Capture the cell that displays the provided text and extract its [X, Y] central coordinate. 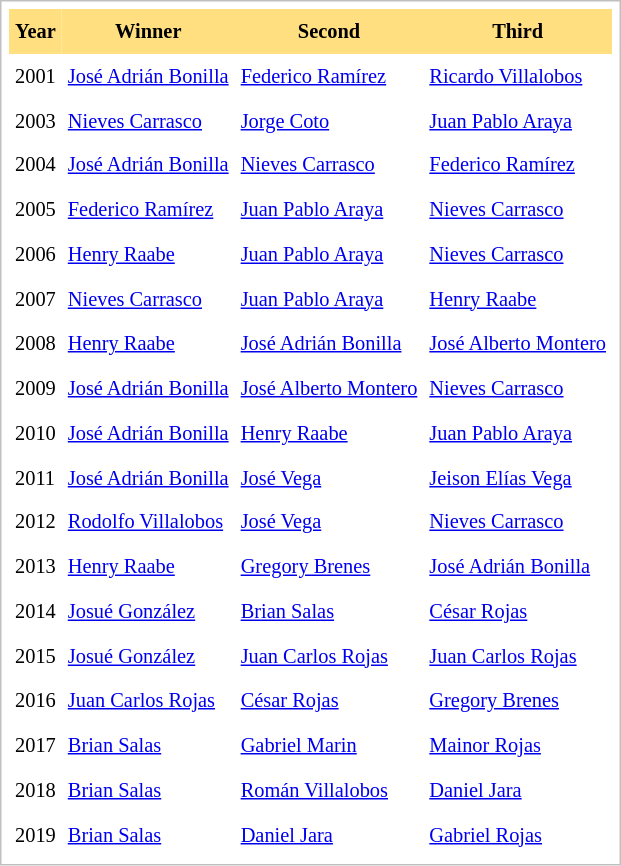
Jorge Coto [330, 120]
2014 [36, 612]
2019 [36, 834]
2015 [36, 656]
2007 [36, 300]
2013 [36, 566]
Second [330, 32]
2012 [36, 522]
2005 [36, 210]
Gabriel Marin [330, 746]
Winner [148, 32]
2016 [36, 700]
Third [518, 32]
Rodolfo Villalobos [148, 522]
2006 [36, 254]
Román Villalobos [330, 790]
2008 [36, 344]
2018 [36, 790]
2003 [36, 120]
2004 [36, 166]
2009 [36, 388]
Gabriel Rojas [518, 834]
Mainor Rojas [518, 746]
2017 [36, 746]
2010 [36, 434]
Jeison Elías Vega [518, 478]
Year [36, 32]
2011 [36, 478]
Ricardo Villalobos [518, 76]
2001 [36, 76]
